Output the [x, y] coordinate of the center of the cell containing the given text.  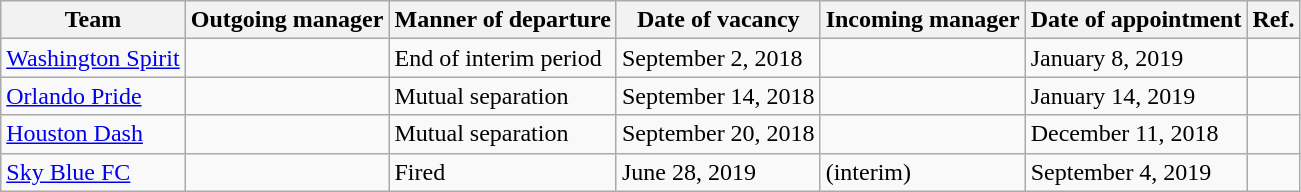
Orlando Pride [93, 96]
Date of appointment [1136, 20]
Team [93, 20]
September 20, 2018 [718, 134]
June 28, 2019 [718, 172]
Washington Spirit [93, 58]
September 14, 2018 [718, 96]
Houston Dash [93, 134]
December 11, 2018 [1136, 134]
Sky Blue FC [93, 172]
End of interim period [502, 58]
September 2, 2018 [718, 58]
Manner of departure [502, 20]
Incoming manager [922, 20]
January 8, 2019 [1136, 58]
Outgoing manager [287, 20]
Ref. [1274, 20]
January 14, 2019 [1136, 96]
Date of vacancy [718, 20]
September 4, 2019 [1136, 172]
Fired [502, 172]
(interim) [922, 172]
